Search for the cell housing the specified text and yield its [X, Y] center coordinate. 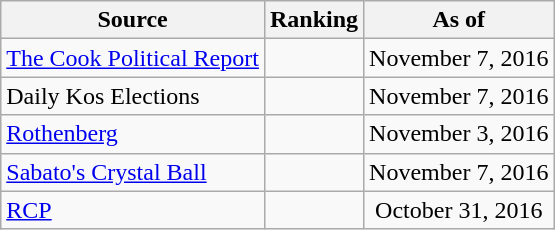
November 3, 2016 [459, 134]
The Cook Political Report [133, 58]
Daily Kos Elections [133, 96]
Sabato's Crystal Ball [133, 172]
RCP [133, 210]
October 31, 2016 [459, 210]
Rothenberg [133, 134]
Ranking [314, 20]
Source [133, 20]
As of [459, 20]
